Return the (X, Y) coordinate for the center point of the cell that contains the specified text.  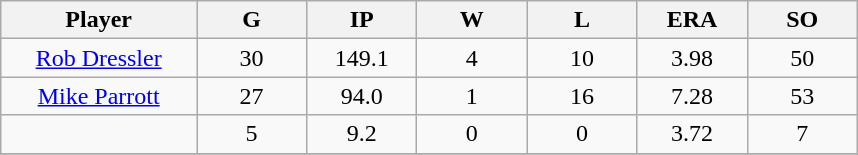
ERA (692, 20)
149.1 (362, 58)
3.98 (692, 58)
IP (362, 20)
SO (802, 20)
53 (802, 96)
9.2 (362, 134)
27 (252, 96)
W (472, 20)
Mike Parrott (99, 96)
5 (252, 134)
Player (99, 20)
50 (802, 58)
1 (472, 96)
3.72 (692, 134)
L (582, 20)
Rob Dressler (99, 58)
7 (802, 134)
94.0 (362, 96)
10 (582, 58)
30 (252, 58)
16 (582, 96)
4 (472, 58)
7.28 (692, 96)
G (252, 20)
